Scan for the cell matching the given text and deliver its [X, Y] coordinate at center. 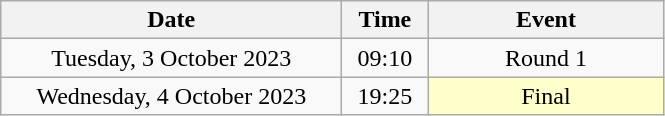
Event [546, 20]
Tuesday, 3 October 2023 [172, 58]
19:25 [385, 96]
Round 1 [546, 58]
09:10 [385, 58]
Final [546, 96]
Date [172, 20]
Wednesday, 4 October 2023 [172, 96]
Time [385, 20]
